Extract the [X, Y] coordinate from the center of the cell holding the provided text.  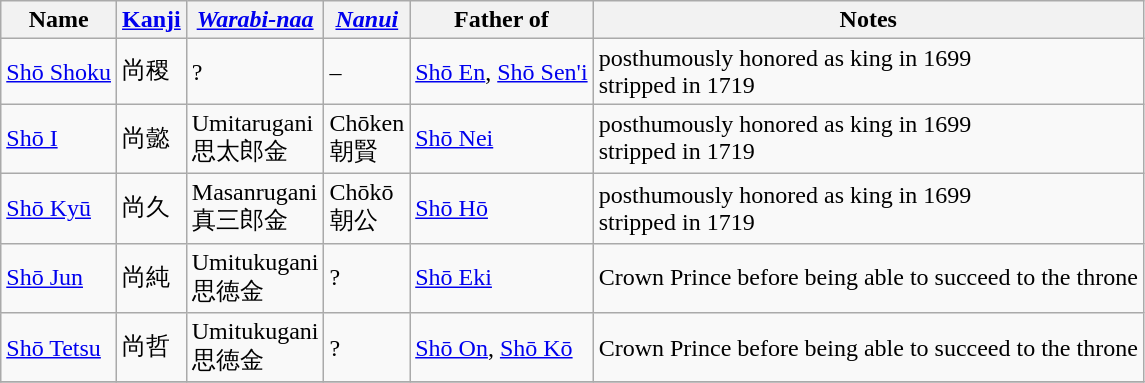
Notes [868, 20]
Shō Jun [59, 278]
Father of [502, 20]
Chōken朝賢 [367, 139]
Shō Nei [502, 139]
尚純 [152, 278]
尚久 [152, 208]
Shō I [59, 139]
Shō Tetsu [59, 348]
Shō Kyū [59, 208]
尚哲 [152, 348]
Warabi-naa [255, 20]
Masanrugani真三郎金 [255, 208]
Shō En, Shō Sen'i [502, 72]
Umitarugani思太郎金 [255, 139]
Nanui [367, 20]
Shō On, Shō Kō [502, 348]
Shō Eki [502, 278]
Chōkō朝公 [367, 208]
Name [59, 20]
尚懿 [152, 139]
Kanji [152, 20]
Shō Hō [502, 208]
Shō Shoku [59, 72]
尚稷 [152, 72]
– [367, 72]
